Return the [X, Y] coordinate for the center point of the cell that contains the specified text.  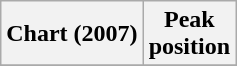
Chart (2007) [72, 34]
Peakposition [189, 34]
